Capture the cell that displays the provided text and extract its [X, Y] central coordinate. 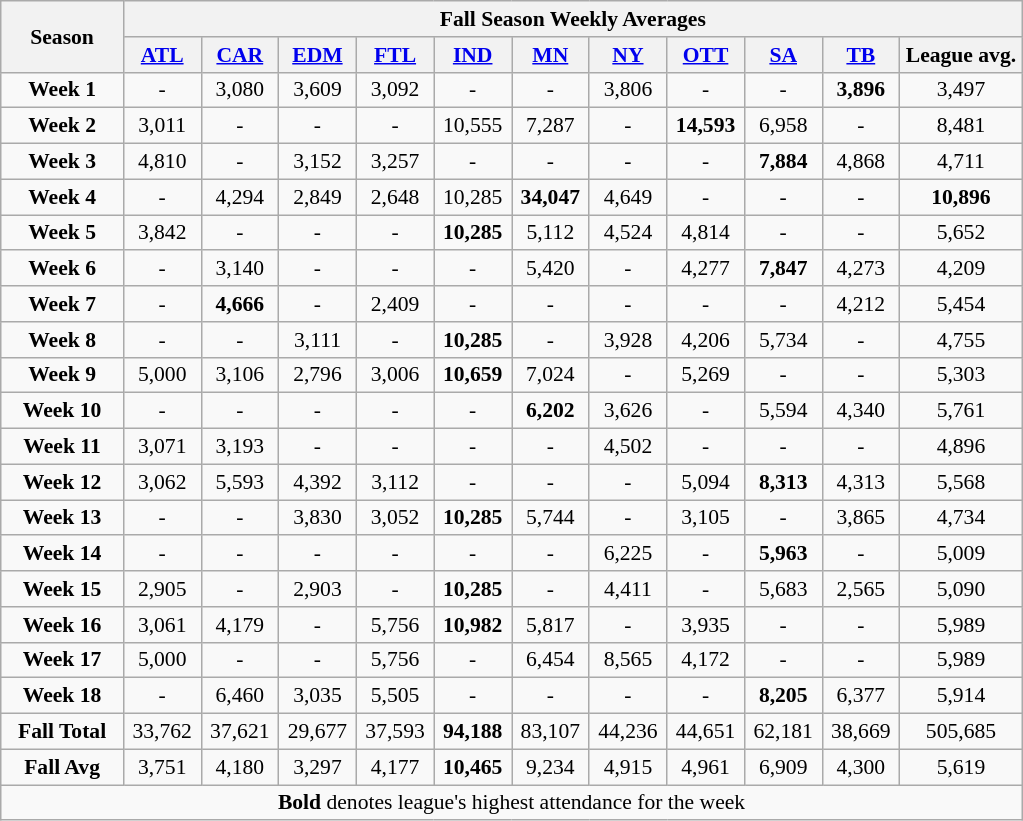
83,107 [551, 732]
MN [551, 55]
3,842 [162, 233]
League avg. [962, 55]
2,903 [318, 589]
10,896 [962, 197]
Week 10 [62, 411]
5,734 [783, 340]
8,313 [783, 482]
Week 14 [62, 554]
6,909 [783, 767]
Week 13 [62, 518]
4,666 [240, 304]
3,935 [706, 625]
5,303 [962, 375]
ATL [162, 55]
3,062 [162, 482]
5,112 [551, 233]
SA [783, 55]
3,806 [628, 90]
37,621 [240, 732]
Week 16 [62, 625]
7,287 [551, 126]
4,810 [162, 162]
10,982 [473, 625]
5,009 [962, 554]
Fall Season Weekly Averages [572, 19]
OTT [706, 55]
3,035 [318, 696]
4,649 [628, 197]
5,094 [706, 482]
10,465 [473, 767]
5,454 [962, 304]
5,420 [551, 269]
5,269 [706, 375]
3,257 [395, 162]
Week 6 [62, 269]
4,524 [628, 233]
34,047 [551, 197]
33,762 [162, 732]
94,188 [473, 732]
TB [861, 55]
5,817 [551, 625]
4,734 [962, 518]
44,236 [628, 732]
5,683 [783, 589]
Week 4 [62, 197]
3,092 [395, 90]
3,497 [962, 90]
Week 8 [62, 340]
5,761 [962, 411]
4,411 [628, 589]
7,884 [783, 162]
8,205 [783, 696]
5,652 [962, 233]
Week 7 [62, 304]
4,868 [861, 162]
4,273 [861, 269]
5,505 [395, 696]
3,112 [395, 482]
29,677 [318, 732]
Week 15 [62, 589]
7,847 [783, 269]
2,905 [162, 589]
3,140 [240, 269]
10,659 [473, 375]
4,313 [861, 482]
2,849 [318, 197]
3,896 [861, 90]
2,565 [861, 589]
3,152 [318, 162]
Week 9 [62, 375]
5,619 [962, 767]
4,502 [628, 447]
4,209 [962, 269]
4,277 [706, 269]
3,006 [395, 375]
4,340 [861, 411]
6,958 [783, 126]
6,377 [861, 696]
3,928 [628, 340]
3,011 [162, 126]
Week 2 [62, 126]
3,111 [318, 340]
4,172 [706, 660]
4,212 [861, 304]
CAR [240, 55]
5,914 [962, 696]
4,392 [318, 482]
Fall Avg [62, 767]
2,796 [318, 375]
3,830 [318, 518]
Week 5 [62, 233]
14,593 [706, 126]
3,865 [861, 518]
6,225 [628, 554]
4,294 [240, 197]
Week 17 [62, 660]
2,648 [395, 197]
3,193 [240, 447]
4,915 [628, 767]
NY [628, 55]
3,751 [162, 767]
3,061 [162, 625]
Season [62, 36]
44,651 [706, 732]
37,593 [395, 732]
5,744 [551, 518]
Week 18 [62, 696]
62,181 [783, 732]
3,080 [240, 90]
4,177 [395, 767]
3,052 [395, 518]
4,180 [240, 767]
9,234 [551, 767]
Week 1 [62, 90]
4,961 [706, 767]
5,090 [962, 589]
3,297 [318, 767]
4,755 [962, 340]
3,106 [240, 375]
7,024 [551, 375]
6,202 [551, 411]
Week 11 [62, 447]
FTL [395, 55]
Bold denotes league's highest attendance for the week [512, 803]
505,685 [962, 732]
IND [473, 55]
3,609 [318, 90]
3,071 [162, 447]
Week 12 [62, 482]
2,409 [395, 304]
6,454 [551, 660]
38,669 [861, 732]
5,594 [783, 411]
4,179 [240, 625]
8,565 [628, 660]
Fall Total [62, 732]
5,963 [783, 554]
10,555 [473, 126]
Week 3 [62, 162]
6,460 [240, 696]
EDM [318, 55]
5,593 [240, 482]
4,814 [706, 233]
3,626 [628, 411]
3,105 [706, 518]
5,568 [962, 482]
4,896 [962, 447]
4,711 [962, 162]
8,481 [962, 126]
4,300 [861, 767]
4,206 [706, 340]
